Locate the cell with the specified text and output its (x, y) center coordinate. 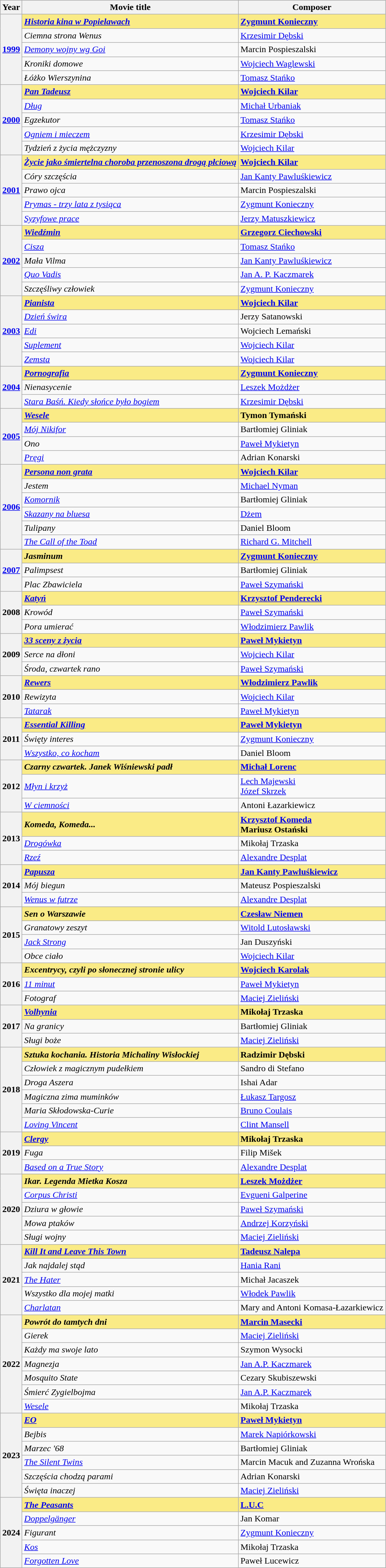
Mary and Antoni Komasa-Łazarkiewicz (312, 1307)
Year (11, 7)
Figurant (130, 1533)
Lech MajewskiJózef Skrzek (312, 786)
Antoni Łazarkiewicz (312, 805)
Prawo ojca (130, 190)
Każdy ma swoje lato (130, 1350)
Wszystko dla mojej matki (130, 1293)
33 sceny z życia (130, 641)
Drogówka (130, 843)
Evgueni Galperine (312, 1195)
Czesław Niemen (312, 914)
Pornografia (130, 373)
2003 (11, 331)
Paweł Lucewicz (312, 1561)
2018 (11, 1089)
Człowiek z magicznym pudełkiem (130, 1068)
Gierek (130, 1336)
Movie title (130, 7)
Serce na dłoni (130, 655)
Kos (130, 1547)
Mateusz Pospieszalski (312, 886)
Ogniem i mieczem (130, 134)
Persona non grata (130, 472)
Krzysztof KomedaMariusz Ostański (312, 824)
Essential Killing (130, 725)
2014 (11, 885)
Tymon Tymański (312, 415)
Witold Lutosławski (312, 928)
Komeda, Komeda... (130, 824)
Magnezja (130, 1364)
Corpus Christi (130, 1195)
2011 (11, 739)
Dzień świra (130, 317)
2017 (11, 1026)
Historia kina w Popielawach (130, 21)
Filip Mišek (312, 1153)
Marcin Masecki (312, 1321)
Edi (130, 331)
Włodek Pawlik (312, 1293)
Katyń (130, 598)
2004 (11, 387)
11 minut (130, 984)
Cisza (130, 247)
Pręgi (130, 458)
Grzegorz Ciechowski (312, 233)
Krzysztof Penderecki (312, 598)
Ciemna strona Wenus (130, 35)
Excentrycy, czyli po słonecznej stronie ulicy (130, 970)
The Call of the Toad (130, 542)
Ikar. Legenda Mietka Kosza (130, 1181)
Plac Zbawiciela (130, 584)
2008 (11, 612)
EO (130, 1420)
Wszystko, co kocham (130, 753)
Młyn i krzyż (130, 786)
Sztuka kochania. Historia Michaliny Wisłockiej (130, 1054)
Mosquito State (130, 1378)
Kill It and Leave This Town (130, 1251)
Wiedźmin (130, 233)
Szymon Wysocki (312, 1350)
Bejbis (130, 1434)
Demony wojny wg Goi (130, 50)
2013 (11, 838)
2012 (11, 786)
Życie jako śmiertelna choroba przenoszona drogą płciową (130, 162)
Charlatan (130, 1307)
Kroniki domowe (130, 64)
Granatowy zeszyt (130, 928)
Jestem (130, 486)
Jack Strong (130, 942)
Richard G. Mitchell (312, 542)
Mój Nikifor (130, 430)
Michael Nyman (312, 486)
L.U.C (312, 1504)
Marek Napiórkowski (312, 1434)
Jak najdalej stąd (130, 1265)
Stara Baśń. Kiedy słońce było bogiem (130, 401)
Powrót do tamtych dni (130, 1321)
The Peasants (130, 1504)
Na granicy (130, 1026)
Tadeusz Nalepa (312, 1251)
Szczęścia chodzą parami (130, 1476)
The Hater (130, 1279)
Mała Vilma (130, 261)
Sandro di Stefano (312, 1068)
Tatarak (130, 711)
2024 (11, 1533)
The Silent Twins (130, 1462)
Jasminum (130, 556)
Droga Aszera (130, 1082)
Dżem (312, 514)
Doppelgänger (130, 1518)
Syzyfowe prace (130, 218)
Michał Lorenc (312, 767)
Tulipany (130, 528)
2015 (11, 935)
Based on a True Story (130, 1167)
Jerzy Matuszkiewicz (312, 218)
Dług (130, 106)
Fuga (130, 1153)
2020 (11, 1209)
Jan A. P. Kaczmarek (312, 275)
Wenus w futrze (130, 900)
2007 (11, 570)
Czarny czwartek. Janek Wiśniewski padł (130, 767)
Łukasz Targosz (312, 1097)
Jan Komar (312, 1518)
Zemsta (130, 359)
Pianista (130, 303)
Tydzień z życia mężczyzny (130, 148)
Prymas - trzy lata z tysiąca (130, 204)
2023 (11, 1455)
Sen o Warszawie (130, 914)
Michał Urbaniak (312, 106)
Sługi boże (130, 1040)
Szczęśliwy człowiek (130, 289)
2019 (11, 1153)
Wojciech Karolak (312, 970)
Ishai Adar (312, 1082)
Magiczna zima muminków (130, 1097)
Pora umierać (130, 627)
Quo Vadis (130, 275)
Skazany na bluesa (130, 514)
2016 (11, 984)
Święty interes (130, 739)
2010 (11, 697)
2000 (11, 120)
2005 (11, 437)
Córy szczęścia (130, 176)
Hania Rani (312, 1265)
Komornik (130, 500)
Sługi wojny (130, 1237)
Marcin Macuk and Zuzanna Wrońska (312, 1462)
Wojciech Lemański (312, 331)
2022 (11, 1364)
Fotograf (130, 998)
2001 (11, 190)
Suplement (130, 345)
Śmierć Zygielbojma (130, 1392)
Obce ciało (130, 956)
Rzeź (130, 857)
Krowód (130, 612)
Mowa ptaków (130, 1223)
2006 (11, 507)
1999 (11, 50)
Marzec '68 (130, 1448)
Rewizyta (130, 697)
Forgotten Love (130, 1561)
W ciemności (130, 805)
Jerzy Satanowski (312, 317)
Pan Tadeusz (130, 92)
Jan Duszyński (312, 942)
Ono (130, 444)
Dziura w głowie (130, 1209)
2021 (11, 1279)
Wojciech Waglewski (312, 64)
Papusza (130, 871)
Mój biegun (130, 886)
Egzekutor (130, 120)
Andrzej Korzyński (312, 1223)
Rewers (130, 683)
Łóżko Wierszynina (130, 78)
Nienasycenie (130, 387)
Bruno Coulais (312, 1111)
Clergy (130, 1139)
Clint Mansell (312, 1125)
Środa, czwartek rano (130, 669)
2002 (11, 261)
Radzimir Dębski (312, 1054)
Volhynia (130, 1012)
Maria Skłodowska-Curie (130, 1111)
Palimpsest (130, 570)
Cezary Skubiszewski (312, 1378)
Święta inaczej (130, 1490)
Loving Vincent (130, 1125)
Michał Jacaszek (312, 1279)
2009 (11, 655)
Composer (312, 7)
